Detect which cell encompasses the target text, then output its [x, y] center coordinate. 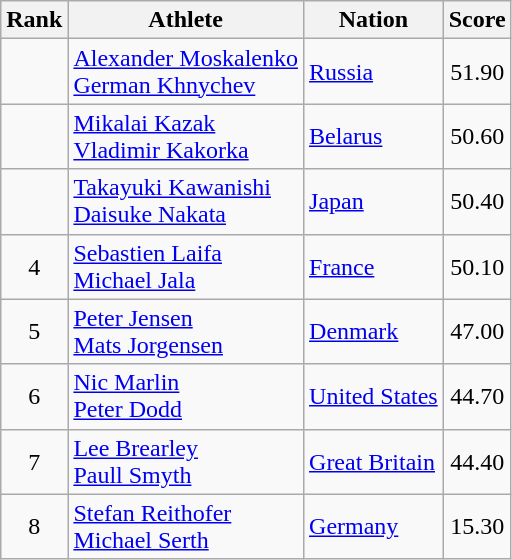
Sebastien LaifaMichael Jala [186, 266]
15.30 [477, 526]
United States [374, 396]
Takayuki KawanishiDaisuke Nakata [186, 202]
44.40 [477, 462]
50.60 [477, 136]
Peter JensenMats Jorgensen [186, 332]
Alexander MoskalenkoGerman Khnychev [186, 72]
50.40 [477, 202]
Germany [374, 526]
Denmark [374, 332]
Great Britain [374, 462]
7 [34, 462]
Stefan ReithoferMichael Serth [186, 526]
Nation [374, 20]
5 [34, 332]
Mikalai KazakVladimir Kakorka [186, 136]
6 [34, 396]
51.90 [477, 72]
Belarus [374, 136]
47.00 [477, 332]
Rank [34, 20]
4 [34, 266]
France [374, 266]
Russia [374, 72]
Nic MarlinPeter Dodd [186, 396]
Japan [374, 202]
50.10 [477, 266]
8 [34, 526]
Lee BrearleyPaull Smyth [186, 462]
Score [477, 20]
Athlete [186, 20]
44.70 [477, 396]
